Provide the [x, y] coordinate of the cell's center where the given text is located.  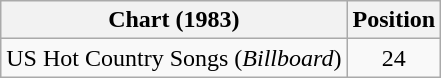
US Hot Country Songs (Billboard) [174, 58]
24 [394, 58]
Position [394, 20]
Chart (1983) [174, 20]
